Find where the given text appears and provide that cell's center as (x, y) coordinate. 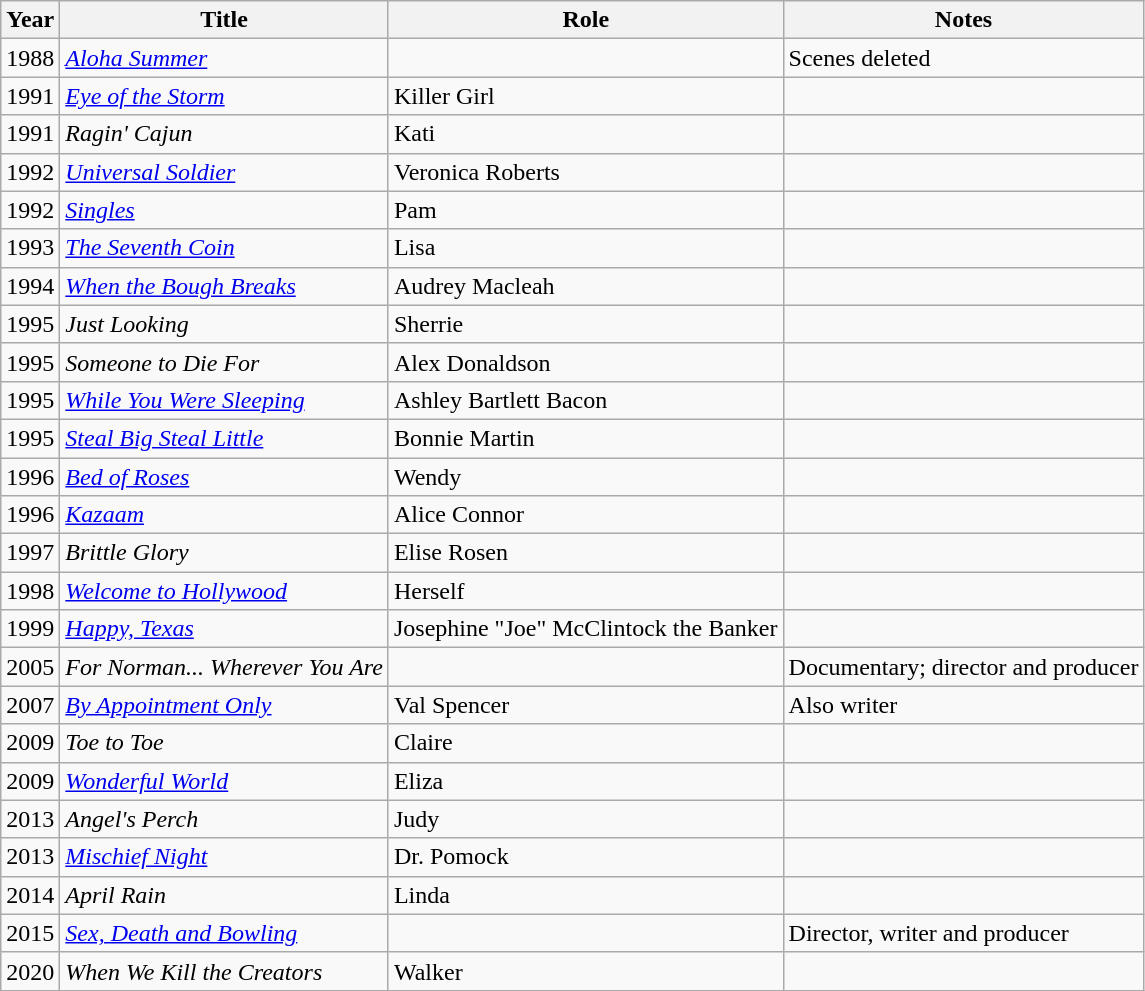
Audrey Macleah (586, 286)
Aloha Summer (224, 58)
Kazaam (224, 515)
Angel's Perch (224, 819)
Herself (586, 591)
Wendy (586, 477)
Documentary; director and producer (964, 667)
Linda (586, 895)
1988 (30, 58)
Eye of the Storm (224, 96)
Title (224, 20)
For Norman... Wherever You Are (224, 667)
Also writer (964, 705)
Universal Soldier (224, 172)
1993 (30, 248)
1999 (30, 629)
While You Were Sleeping (224, 400)
Elise Rosen (586, 553)
When the Bough Breaks (224, 286)
Veronica Roberts (586, 172)
Ashley Bartlett Bacon (586, 400)
Brittle Glory (224, 553)
1998 (30, 591)
2005 (30, 667)
April Rain (224, 895)
Happy, Texas (224, 629)
2007 (30, 705)
Mischief Night (224, 857)
Lisa (586, 248)
Ragin' Cajun (224, 134)
Year (30, 20)
By Appointment Only (224, 705)
Pam (586, 210)
Steal Big Steal Little (224, 438)
Kati (586, 134)
Scenes deleted (964, 58)
Claire (586, 743)
Judy (586, 819)
Sex, Death and Bowling (224, 933)
Eliza (586, 781)
When We Kill the Creators (224, 971)
The Seventh Coin (224, 248)
Val Spencer (586, 705)
Singles (224, 210)
Toe to Toe (224, 743)
Wonderful World (224, 781)
2014 (30, 895)
Director, writer and producer (964, 933)
Just Looking (224, 324)
Notes (964, 20)
Someone to Die For (224, 362)
Role (586, 20)
Sherrie (586, 324)
Walker (586, 971)
1997 (30, 553)
Alex Donaldson (586, 362)
Josephine "Joe" McClintock the Banker (586, 629)
Bonnie Martin (586, 438)
Welcome to Hollywood (224, 591)
1994 (30, 286)
Dr. Pomock (586, 857)
2020 (30, 971)
Killer Girl (586, 96)
Bed of Roses (224, 477)
2015 (30, 933)
Alice Connor (586, 515)
